Output the [X, Y] coordinate of the center of the cell containing the given text.  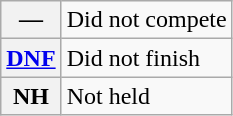
Not held [146, 96]
Did not finish [146, 58]
— [31, 20]
Did not compete [146, 20]
NH [31, 96]
DNF [31, 58]
